Capture the cell that displays the provided text and extract its (x, y) central coordinate. 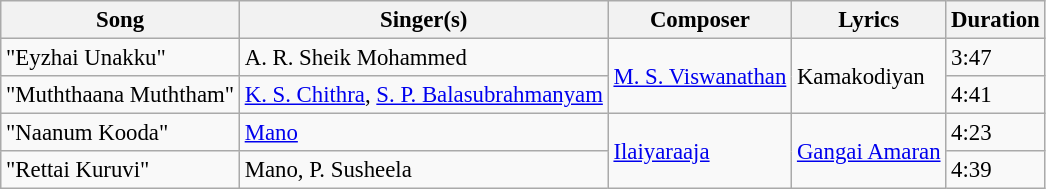
Singer(s) (424, 20)
Lyrics (869, 20)
4:23 (996, 133)
Ilaiyaraaja (700, 152)
4:39 (996, 170)
"Eyzhai Unakku" (120, 58)
4:41 (996, 95)
A. R. Sheik Mohammed (424, 58)
Mano, P. Susheela (424, 170)
Duration (996, 20)
Composer (700, 20)
K. S. Chithra, S. P. Balasubrahmanyam (424, 95)
Gangai Amaran (869, 152)
M. S. Viswanathan (700, 76)
Mano (424, 133)
3:47 (996, 58)
"Muththaana Muththam" (120, 95)
"Rettai Kuruvi" (120, 170)
"Naanum Kooda" (120, 133)
Kamakodiyan (869, 76)
Song (120, 20)
